Find where the given text appears and provide that cell's center as [x, y] coordinate. 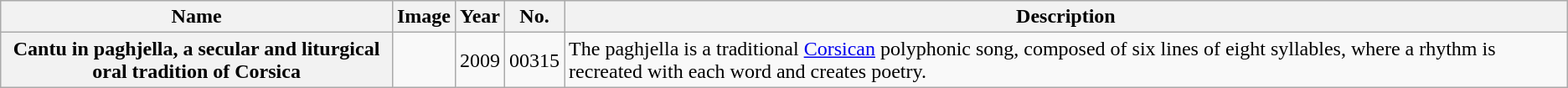
2009 [479, 60]
Image [424, 17]
Cantu in paghjella, a secular and liturgical oral tradition of Corsica [197, 60]
Description [1066, 17]
Year [479, 17]
Name [197, 17]
No. [534, 17]
00315 [534, 60]
